Return the (x, y) coordinate for the center point of the cell that contains the specified text.  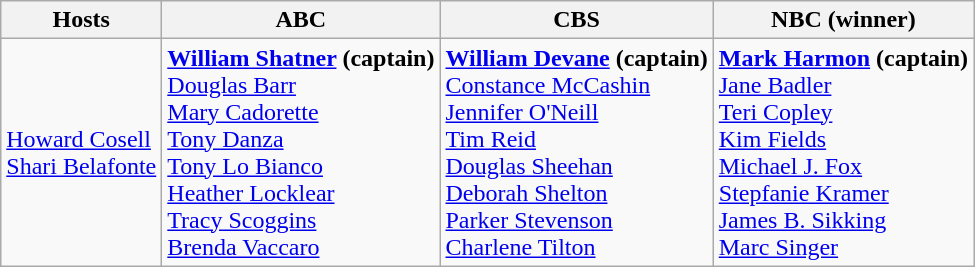
ABC (301, 20)
NBC (winner) (843, 20)
William Devane (captain)Constance McCashinJennifer O'NeillTim ReidDouglas SheehanDeborah SheltonParker StevensonCharlene Tilton (576, 152)
Hosts (82, 20)
Howard CosellShari Belafonte (82, 152)
William Shatner (captain)Douglas BarrMary CadoretteTony DanzaTony Lo BiancoHeather LocklearTracy ScogginsBrenda Vaccaro (301, 152)
Mark Harmon (captain)Jane BadlerTeri CopleyKim FieldsMichael J. FoxStepfanie KramerJames B. SikkingMarc Singer (843, 152)
CBS (576, 20)
